For the text-containing cell, return its midpoint in [X, Y] coordinate format. 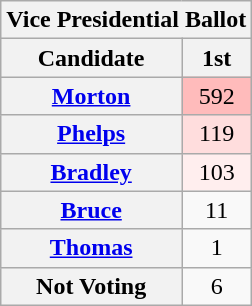
Vice Presidential Ballot [126, 20]
Candidate [92, 58]
Morton [92, 96]
Bruce [92, 210]
1st [217, 58]
1 [217, 248]
Bradley [92, 172]
592 [217, 96]
6 [217, 286]
103 [217, 172]
Phelps [92, 134]
Not Voting [92, 286]
Thomas [92, 248]
119 [217, 134]
11 [217, 210]
